Detect which cell encompasses the target text, then output its [X, Y] center coordinate. 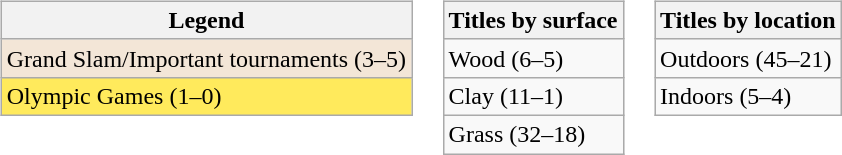
Indoors (5–4) [748, 96]
Wood (6–5) [533, 58]
Outdoors (45–21) [748, 58]
Olympic Games (1–0) [206, 96]
Clay (11–1) [533, 96]
Grass (32–18) [533, 134]
Titles by surface [533, 20]
Grand Slam/Important tournaments (3–5) [206, 58]
Legend [206, 20]
Titles by location [748, 20]
